Capture the cell that displays the provided text and extract its (X, Y) central coordinate. 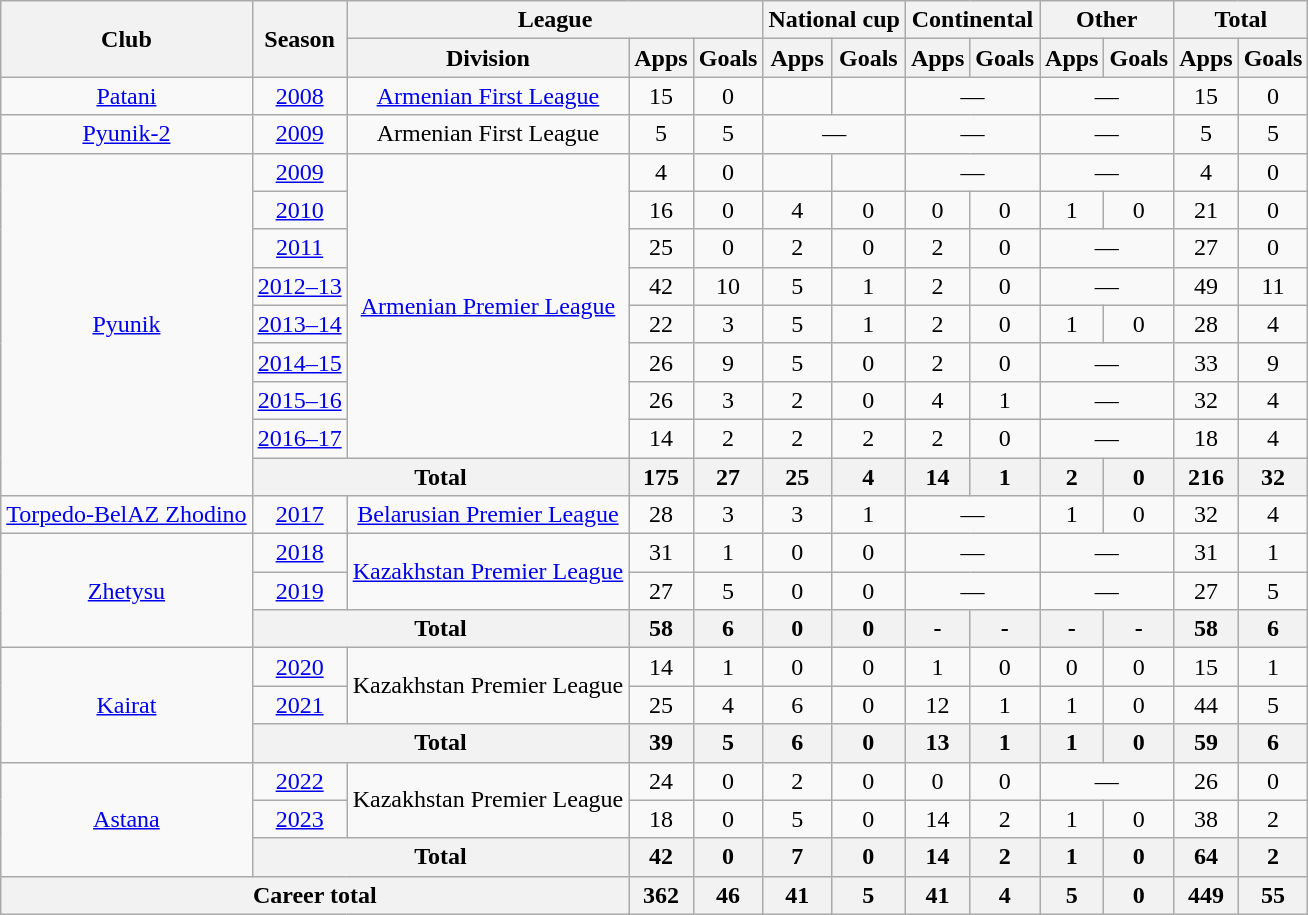
59 (1206, 743)
2019 (300, 591)
2010 (300, 210)
Armenian Premier League (488, 305)
2011 (300, 248)
Career total (315, 895)
2022 (300, 781)
449 (1206, 895)
Other (1107, 20)
Club (126, 39)
13 (937, 743)
Pyunik (126, 324)
49 (1206, 286)
12 (937, 705)
Kairat (126, 705)
216 (1206, 477)
2015–16 (300, 400)
2021 (300, 705)
44 (1206, 705)
Pyunik-2 (126, 134)
22 (661, 324)
24 (661, 781)
64 (1206, 857)
2012–13 (300, 286)
16 (661, 210)
39 (661, 743)
2008 (300, 96)
2013–14 (300, 324)
362 (661, 895)
2020 (300, 667)
2017 (300, 515)
175 (661, 477)
33 (1206, 362)
Zhetysu (126, 591)
38 (1206, 819)
Patani (126, 96)
Continental (972, 20)
2023 (300, 819)
21 (1206, 210)
Torpedo-BelAZ Zhodino (126, 515)
55 (1273, 895)
Season (300, 39)
National cup (834, 20)
2014–15 (300, 362)
10 (728, 286)
2018 (300, 553)
46 (728, 895)
League (555, 20)
Astana (126, 819)
11 (1273, 286)
7 (797, 857)
Division (488, 58)
2016–17 (300, 438)
Belarusian Premier League (488, 515)
